Identify which cell holds the provided text, then report its (X, Y) central coordinate. 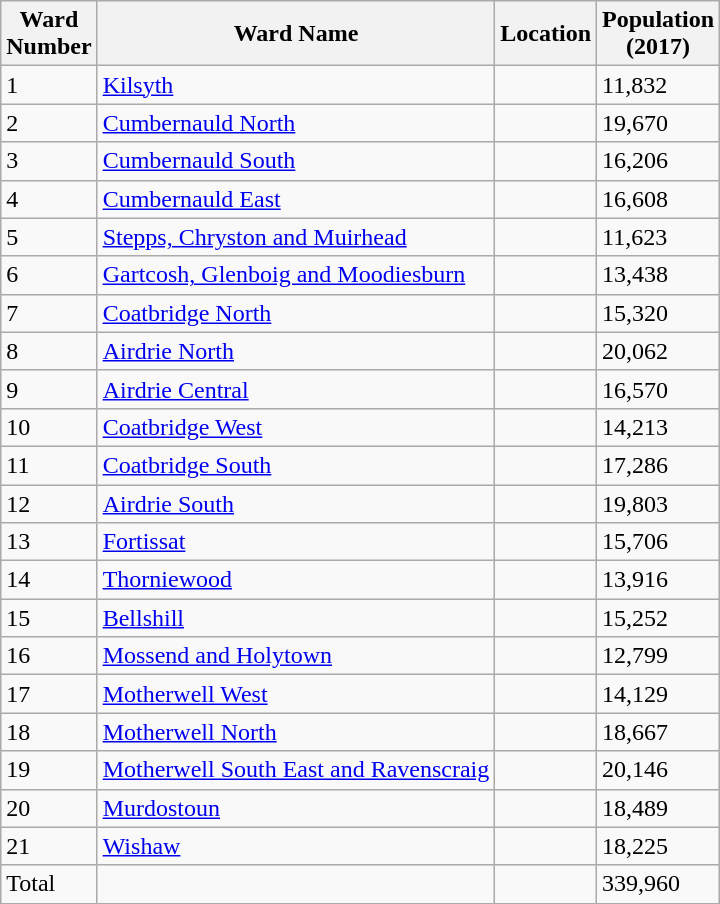
Coatbridge South (296, 465)
11,623 (658, 237)
Motherwell West (296, 694)
Thorniewood (296, 580)
Gartcosh, Glenboig and Moodiesburn (296, 275)
18,225 (658, 846)
16,206 (658, 161)
Wishaw (296, 846)
Airdrie Central (296, 389)
15,706 (658, 542)
4 (49, 199)
19 (49, 770)
14,129 (658, 694)
15,252 (658, 618)
19,803 (658, 503)
Airdrie North (296, 351)
Murdostoun (296, 808)
10 (49, 427)
Stepps, Chryston and Muirhead (296, 237)
Coatbridge West (296, 427)
16 (49, 656)
18,667 (658, 732)
9 (49, 389)
339,960 (658, 884)
20 (49, 808)
Coatbridge North (296, 313)
Cumbernauld East (296, 199)
11,832 (658, 85)
20,062 (658, 351)
6 (49, 275)
17 (49, 694)
17,286 (658, 465)
Ward Name (296, 34)
Kilsyth (296, 85)
Airdrie South (296, 503)
21 (49, 846)
Motherwell South East and Ravenscraig (296, 770)
15,320 (658, 313)
20,146 (658, 770)
18 (49, 732)
Location (546, 34)
Total (49, 884)
5 (49, 237)
8 (49, 351)
Population(2017) (658, 34)
11 (49, 465)
Mossend and Holytown (296, 656)
13 (49, 542)
16,570 (658, 389)
18,489 (658, 808)
13,916 (658, 580)
14 (49, 580)
3 (49, 161)
Motherwell North (296, 732)
Bellshill (296, 618)
7 (49, 313)
13,438 (658, 275)
12 (49, 503)
WardNumber (49, 34)
16,608 (658, 199)
2 (49, 123)
Fortissat (296, 542)
19,670 (658, 123)
15 (49, 618)
1 (49, 85)
Cumbernauld North (296, 123)
Cumbernauld South (296, 161)
14,213 (658, 427)
12,799 (658, 656)
